Find where the given text appears and provide that cell's center as (x, y) coordinate. 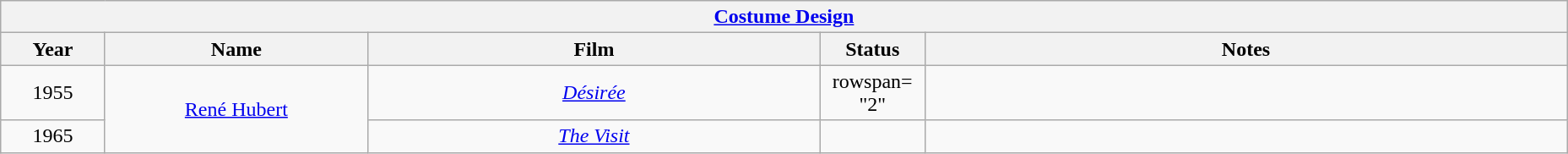
Name (236, 49)
1965 (53, 136)
Year (53, 49)
The Visit (594, 136)
Notes (1246, 49)
Film (594, 49)
Désirée (594, 93)
rowspan= "2" (872, 93)
Status (872, 49)
1955 (53, 93)
Costume Design (784, 17)
René Hubert (236, 108)
